Return [X, Y] of the center of cell containing provided text 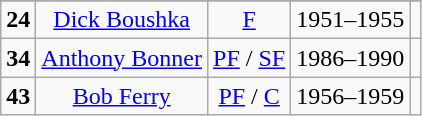
43 [18, 96]
34 [18, 58]
1951–1955 [350, 20]
F [250, 20]
PF / SF [250, 58]
Anthony Bonner [122, 58]
24 [18, 20]
PF / C [250, 96]
Dick Boushka [122, 20]
1986–1990 [350, 58]
1956–1959 [350, 96]
Bob Ferry [122, 96]
